Return the [X, Y] coordinate for the center point of the cell that contains the specified text.  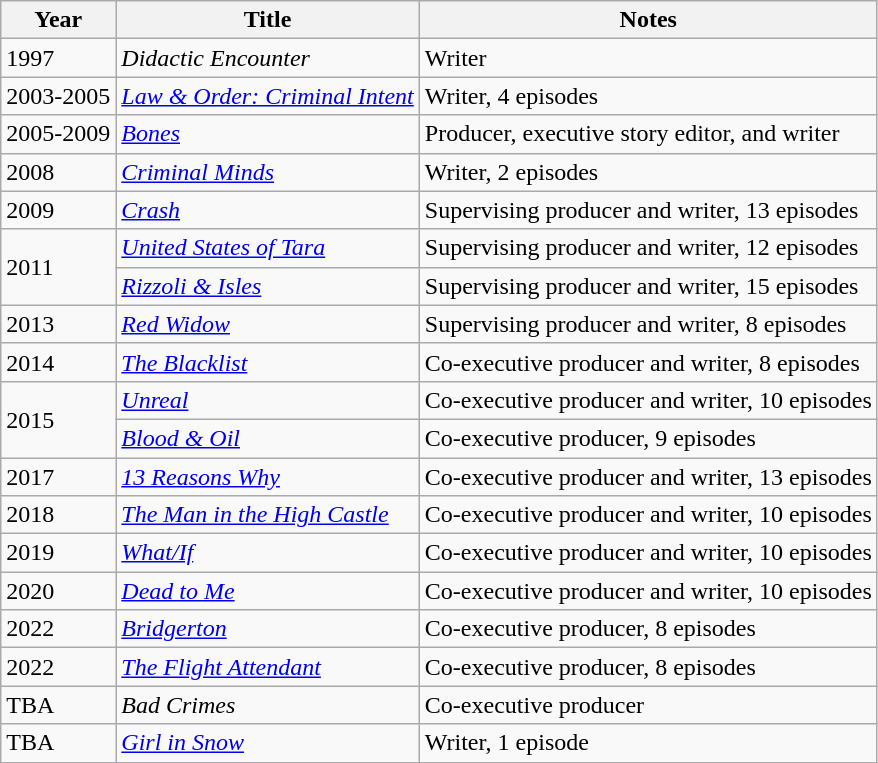
Co-executive producer and writer, 8 episodes [648, 362]
Co-executive producer and writer, 13 episodes [648, 477]
2015 [58, 419]
Producer, executive story editor, and writer [648, 134]
Blood & Oil [268, 438]
Criminal Minds [268, 172]
Writer, 1 episode [648, 743]
The Flight Attendant [268, 667]
2005-2009 [58, 134]
2003-2005 [58, 96]
2013 [58, 324]
2018 [58, 515]
What/If [268, 553]
Law & Order: Criminal Intent [268, 96]
Supervising producer and writer, 15 episodes [648, 286]
Writer, 4 episodes [648, 96]
Bones [268, 134]
Notes [648, 20]
Bridgerton [268, 629]
Writer [648, 58]
2019 [58, 553]
2014 [58, 362]
2017 [58, 477]
2020 [58, 591]
Supervising producer and writer, 8 episodes [648, 324]
Writer, 2 episodes [648, 172]
Supervising producer and writer, 12 episodes [648, 248]
2008 [58, 172]
Girl in Snow [268, 743]
Co-executive producer, 9 episodes [648, 438]
The Blacklist [268, 362]
13 Reasons Why [268, 477]
Bad Crimes [268, 705]
Year [58, 20]
Co-executive producer [648, 705]
Crash [268, 210]
2011 [58, 267]
Dead to Me [268, 591]
Supervising producer and writer, 13 episodes [648, 210]
Unreal [268, 400]
The Man in the High Castle [268, 515]
2009 [58, 210]
Title [268, 20]
Didactic Encounter [268, 58]
Rizzoli & Isles [268, 286]
1997 [58, 58]
Red Widow [268, 324]
United States of Tara [268, 248]
